Search for the cell housing the specified text and yield its [x, y] center coordinate. 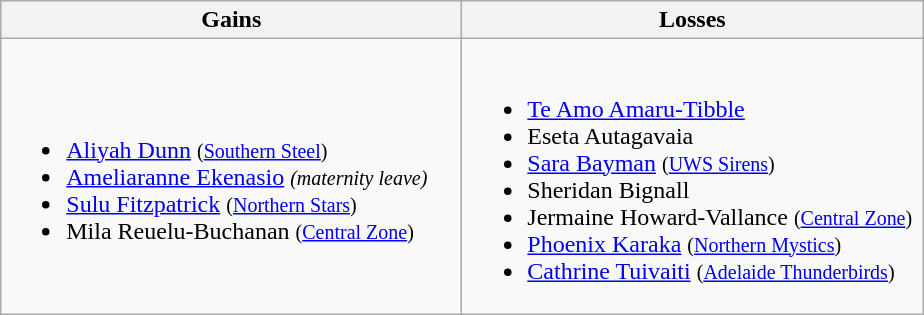
Gains [232, 20]
Aliyah Dunn (Southern Steel)Ameliaranne Ekenasio (maternity leave)Sulu Fitzpatrick (Northern Stars)Mila Reuelu-Buchanan (Central Zone) [232, 176]
Losses [692, 20]
